Detect which cell encompasses the target text, then output its [x, y] center coordinate. 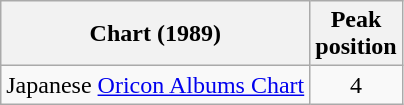
Japanese Oricon Albums Chart [156, 85]
Peakposition [356, 34]
4 [356, 85]
Chart (1989) [156, 34]
